For the text-containing cell, return its midpoint in [X, Y] coordinate format. 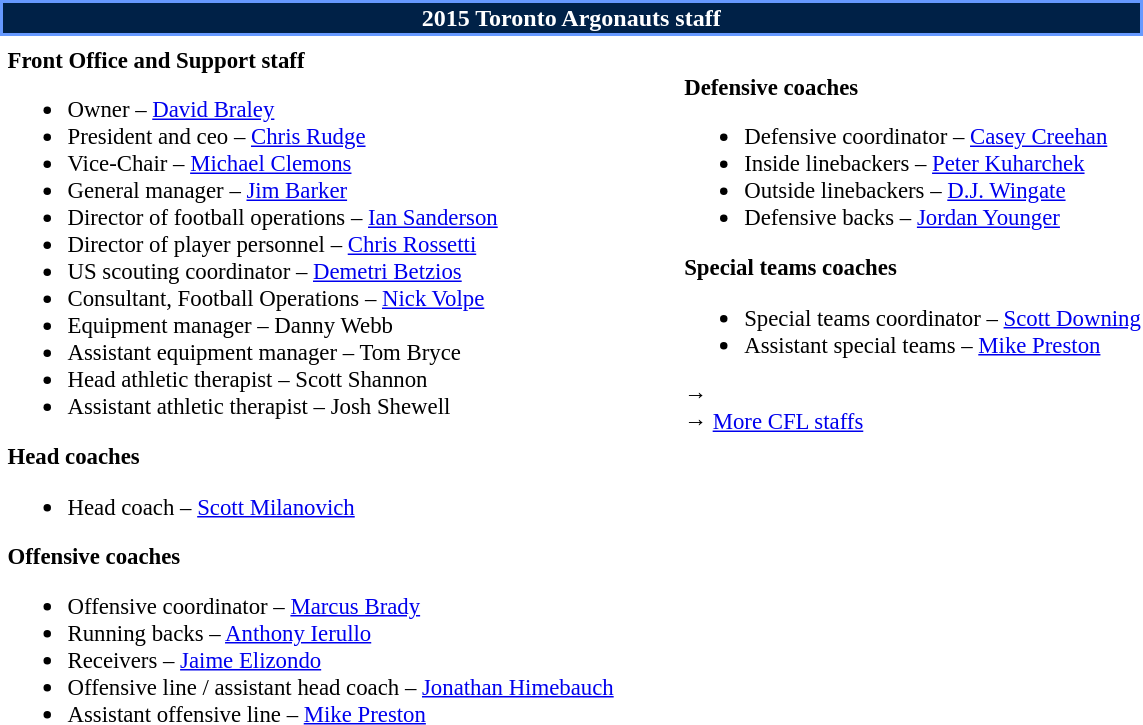
2015 Toronto Argonauts staff [571, 18]
